Capture the cell that displays the provided text and extract its [X, Y] central coordinate. 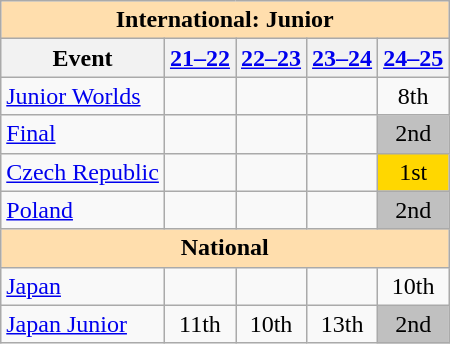
Final [83, 134]
13th [342, 324]
11th [200, 324]
1st [414, 172]
Japan [83, 286]
Japan Junior [83, 324]
21–22 [200, 58]
22–23 [272, 58]
International: Junior [225, 20]
8th [414, 96]
24–25 [414, 58]
Junior Worlds [83, 96]
Czech Republic [83, 172]
Poland [83, 210]
Event [83, 58]
National [225, 248]
23–24 [342, 58]
